Detect which cell encompasses the target text, then output its [X, Y] center coordinate. 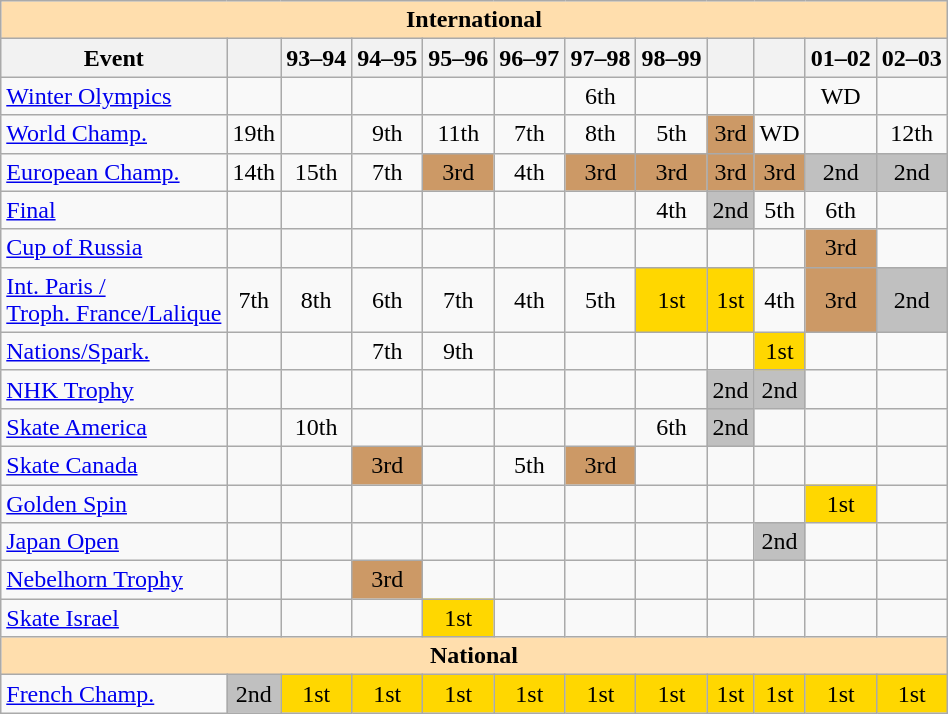
01–02 [840, 58]
19th [254, 134]
National [474, 656]
Skate America [114, 427]
98–99 [672, 58]
NHK Trophy [114, 389]
Japan Open [114, 542]
Winter Olympics [114, 96]
97–98 [600, 58]
94–95 [388, 58]
02–03 [912, 58]
French Champ. [114, 694]
15th [316, 172]
World Champ. [114, 134]
Event [114, 58]
Final [114, 210]
Golden Spin [114, 503]
93–94 [316, 58]
Nebelhorn Trophy [114, 580]
11th [458, 134]
95–96 [458, 58]
Nations/Spark. [114, 351]
International [474, 20]
Skate Canada [114, 465]
European Champ. [114, 172]
Cup of Russia [114, 248]
12th [912, 134]
Int. Paris / Troph. France/Lalique [114, 300]
Skate Israel [114, 618]
96–97 [530, 58]
10th [316, 427]
14th [254, 172]
